Detect which cell encompasses the target text, then output its [x, y] center coordinate. 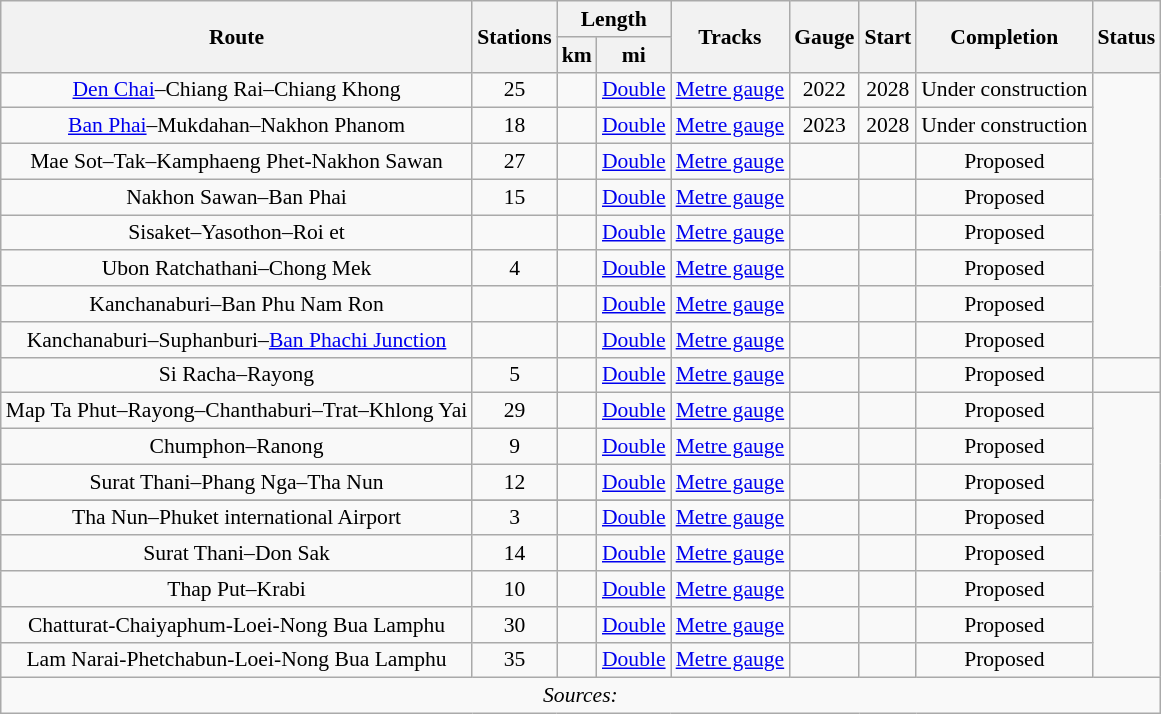
Map Ta Phut–Rayong–Chanthaburi–Trat–Khlong Yai [237, 411]
Gauge [824, 36]
Ubon Ratchathani–Chong Mek [237, 269]
15 [514, 197]
Route [237, 36]
Sisaket–Yasothon–Roi et [237, 233]
Ban Phai–Mukdahan–Nakhon Phanom [237, 126]
3 [514, 518]
Status [1126, 36]
5 [514, 375]
2023 [824, 126]
Tha Nun–Phuket international Airport [237, 518]
mi [634, 55]
Start [888, 36]
Chumphon–Ranong [237, 447]
Sources: [580, 696]
29 [514, 411]
12 [514, 482]
Stations [514, 36]
km [577, 55]
Lam Narai-Phetchabun-Loei-Nong Bua Lamphu [237, 660]
30 [514, 625]
2022 [824, 90]
9 [514, 447]
Si Racha–Rayong [237, 375]
4 [514, 269]
Nakhon Sawan–Ban Phai [237, 197]
18 [514, 126]
Surat Thani–Phang Nga–Tha Nun [237, 482]
Thap Put–Krabi [237, 589]
Length [614, 19]
Tracks [730, 36]
Kanchanaburi–Suphanburi–Ban Phachi Junction [237, 340]
14 [514, 554]
Den Chai–Chiang Rai–Chiang Khong [237, 90]
Kanchanaburi–Ban Phu Nam Ron [237, 304]
Mae Sot–Tak–Kamphaeng Phet-Nakhon Sawan [237, 162]
Chatturat-Chaiyaphum-Loei-Nong Bua Lamphu [237, 625]
Surat Thani–Don Sak [237, 554]
35 [514, 660]
25 [514, 90]
10 [514, 589]
27 [514, 162]
Completion [1004, 36]
